Return the (X, Y) coordinate for the center point of the cell that contains the specified text.  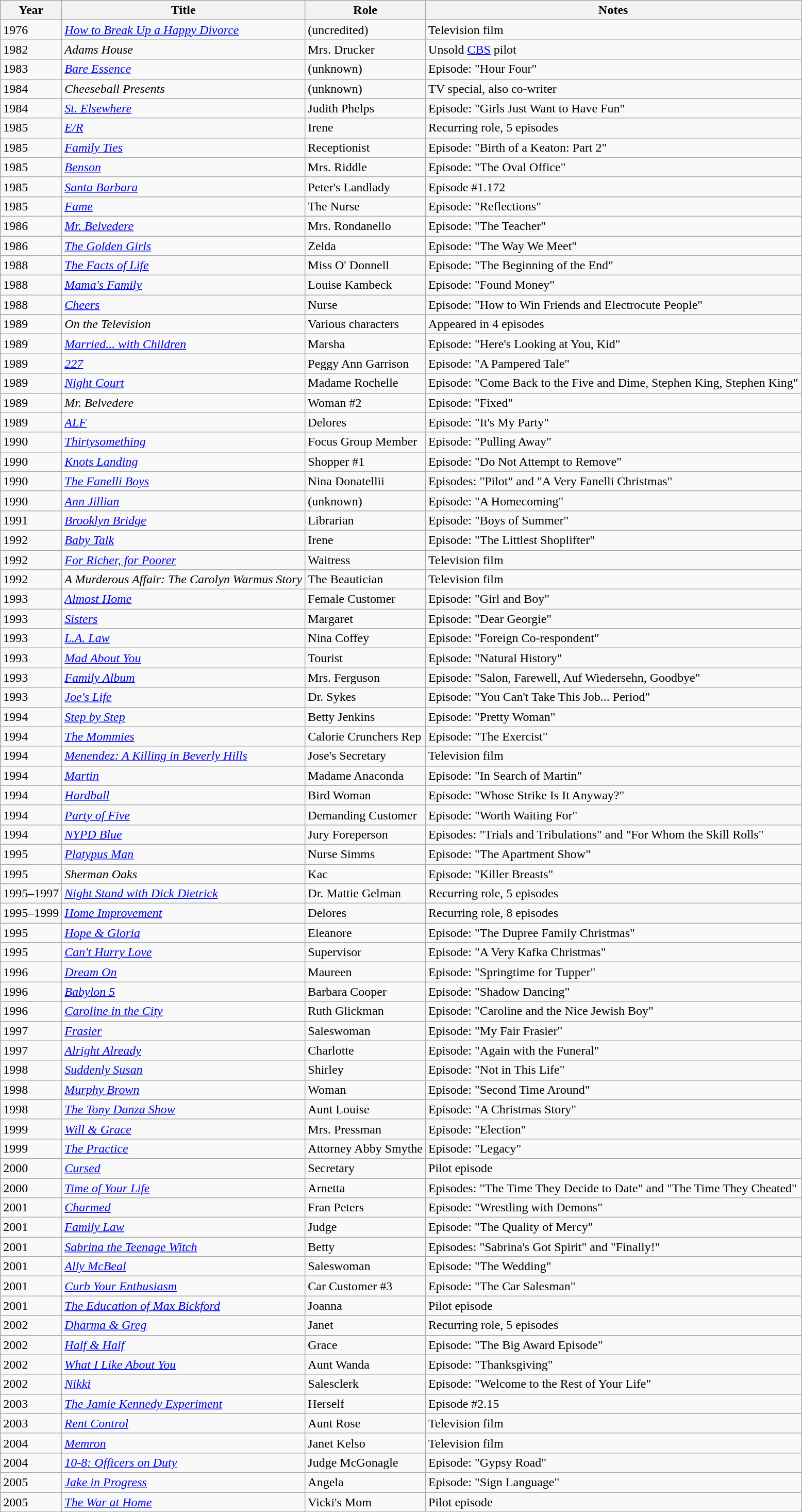
Role (365, 10)
Madame Anaconda (365, 776)
Peggy Ann Garrison (365, 364)
Louise Kambeck (365, 285)
L.A. Law (183, 638)
1982 (31, 50)
Hope & Gloria (183, 933)
Night Stand with Dick Dietrick (183, 894)
Miss O' Donnell (365, 266)
Joe's Life (183, 697)
Mad About You (183, 658)
The Jamie Kennedy Experiment (183, 1404)
Judge McGonagle (365, 1462)
10-8: Officers on Duty (183, 1462)
Episode: "Again with the Funeral" (613, 1050)
The Practice (183, 1148)
1976 (31, 30)
Episode: "Not in This Life" (613, 1070)
Episode: "The Dupree Family Christmas" (613, 933)
Episode: "Pretty Woman" (613, 717)
For Richer, for Poorer (183, 560)
Episode: "Welcome to the Rest of Your Life" (613, 1384)
Attorney Abby Smythe (365, 1148)
Unsold CBS pilot (613, 50)
Baby Talk (183, 540)
The Nurse (365, 206)
Episode: "The Apartment Show" (613, 854)
Episode: "Fixed" (613, 403)
Receptionist (365, 147)
Hardball (183, 795)
Cheers (183, 305)
Episode: "A Very Kafka Christmas" (613, 952)
Party of Five (183, 815)
Episode: "Thanksgiving" (613, 1365)
Episode: "Election" (613, 1129)
Salesclerk (365, 1384)
Zelda (365, 246)
Episode: "How to Win Friends and Electrocute People" (613, 305)
Episode: "The Car Salesman" (613, 1286)
Episode #1.172 (613, 187)
Shopper #1 (365, 462)
Episode: "Legacy" (613, 1148)
TV special, also co-writer (613, 89)
Episodes: "Trials and Tribulations" and "For Whom the Skill Rolls" (613, 834)
Almost Home (183, 599)
Janet (365, 1325)
Supervisor (365, 952)
The Beautician (365, 580)
Time of Your Life (183, 1188)
Mrs. Ferguson (365, 678)
Brooklyn Bridge (183, 520)
Episode: "Gypsy Road" (613, 1462)
Adams House (183, 50)
Recurring role, 8 episodes (613, 913)
Episode: "The Wedding" (613, 1267)
Platypus Man (183, 854)
Appeared in 4 episodes (613, 324)
Memron (183, 1443)
Knots Landing (183, 462)
Episodes: "Sabrina's Got Spirit" and "Finally!" (613, 1247)
Judge (365, 1227)
Episode: "A Christmas Story" (613, 1109)
Episode: "Sign Language" (613, 1482)
Charlotte (365, 1050)
Benson (183, 167)
Arnetta (365, 1188)
Episode: "Birth of a Keaton: Part 2" (613, 147)
Episode: "The Beginning of the End" (613, 266)
Episode: "It's My Party" (613, 422)
Episode: "Hour Four" (613, 69)
Kac (365, 874)
Dr. Mattie Gelman (365, 894)
The Education of Max Bickford (183, 1306)
Maureen (365, 972)
Demanding Customer (365, 815)
Episode: "The Teacher" (613, 226)
Female Customer (365, 599)
Episode: "You Can't Take This Job... Period" (613, 697)
Woman #2 (365, 403)
Episode: "Girls Just Want to Have Fun" (613, 108)
1995–1997 (31, 894)
Title (183, 10)
Aunt Louise (365, 1109)
Nina Donatellii (365, 481)
Episode: "Girl and Boy" (613, 599)
Car Customer #3 (365, 1286)
Grace (365, 1345)
Episode: "Worth Waiting For" (613, 815)
Can't Hurry Love (183, 952)
Alright Already (183, 1050)
Episode: "Found Money" (613, 285)
Episode: "In Search of Martin" (613, 776)
E/R (183, 128)
Caroline in the City (183, 1011)
Episode: "A Homecoming" (613, 501)
Episode: "Caroline and the Nice Jewish Boy" (613, 1011)
Episode: "The Littlest Shoplifter" (613, 540)
Woman (365, 1090)
St. Elsewhere (183, 108)
Jose's Secretary (365, 756)
The War at Home (183, 1502)
Shirley (365, 1070)
ALF (183, 422)
Notes (613, 10)
Thirtysomething (183, 442)
Episode: "Natural History" (613, 658)
Mrs. Drucker (365, 50)
Sabrina the Teenage Witch (183, 1247)
Episode: "Here's Looking at You, Kid" (613, 344)
Ann Jillian (183, 501)
Episode: "The Big Award Episode" (613, 1345)
Secretary (365, 1168)
Episode: "Do Not Attempt to Remove" (613, 462)
Episode: "Springtime for Tupper" (613, 972)
227 (183, 364)
Janet Kelso (365, 1443)
Fame (183, 206)
Episode: "The Oval Office" (613, 167)
Episode: "Foreign Co-respondent" (613, 638)
Fran Peters (365, 1208)
What I Like About You (183, 1365)
Betty (365, 1247)
The Golden Girls (183, 246)
Librarian (365, 520)
Curb Your Enthusiasm (183, 1286)
Home Improvement (183, 913)
Frasier (183, 1031)
Murphy Brown (183, 1090)
Dr. Sykes (365, 697)
Step by Step (183, 717)
Cheeseball Presents (183, 89)
Episode: "A Pampered Tale" (613, 364)
Episodes: "Pilot" and "A Very Fanelli Christmas" (613, 481)
Mama's Family (183, 285)
Joanna (365, 1306)
Married... with Children (183, 344)
Episode #2.15 (613, 1404)
1983 (31, 69)
1991 (31, 520)
The Mommies (183, 736)
Angela (365, 1482)
Cursed (183, 1168)
Episode: "Wrestling with Demons" (613, 1208)
Nikki (183, 1384)
Tourist (365, 658)
Focus Group Member (365, 442)
Bare Essence (183, 69)
Mrs. Rondanello (365, 226)
Herself (365, 1404)
How to Break Up a Happy Divorce (183, 30)
Family Ties (183, 147)
Night Court (183, 383)
Episode: "The Quality of Mercy" (613, 1227)
Mrs. Pressman (365, 1129)
Betty Jenkins (365, 717)
Episode: "The Way We Meet" (613, 246)
Various characters (365, 324)
On the Television (183, 324)
Dream On (183, 972)
Episode: "The Exercist" (613, 736)
Episode: "Salon, Farewell, Auf Wiedersehn, Goodbye" (613, 678)
Half & Half (183, 1345)
Suddenly Susan (183, 1070)
Peter's Landlady (365, 187)
Menendez: A Killing in Beverly Hills (183, 756)
Mrs. Riddle (365, 167)
Sherman Oaks (183, 874)
Family Law (183, 1227)
Will & Grace (183, 1129)
Nurse (365, 305)
Waitress (365, 560)
The Tony Danza Show (183, 1109)
Episode: "Boys of Summer" (613, 520)
Judith Phelps (365, 108)
(uncredited) (365, 30)
Episode: "Come Back to the Five and Dime, Stephen King, Stephen King" (613, 383)
Ally McBeal (183, 1267)
Charmed (183, 1208)
Santa Barbara (183, 187)
Year (31, 10)
Margaret (365, 619)
Aunt Wanda (365, 1365)
Episode: "Reflections" (613, 206)
Episode: "Whose Strike Is It Anyway?" (613, 795)
Sisters (183, 619)
Jake in Progress (183, 1482)
Eleanore (365, 933)
Ruth Glickman (365, 1011)
Aunt Rose (365, 1423)
Family Album (183, 678)
1995–1999 (31, 913)
Madame Rochelle (365, 383)
Nurse Simms (365, 854)
Dharma & Greg (183, 1325)
Episode: "Dear Georgie" (613, 619)
Episodes: "The Time They Decide to Date" and "The Time They Cheated" (613, 1188)
Episode: "Second Time Around" (613, 1090)
Vicki's Mom (365, 1502)
NYPD Blue (183, 834)
Nina Coffey (365, 638)
A Murderous Affair: The Carolyn Warmus Story (183, 580)
The Fanelli Boys (183, 481)
Episode: "Shadow Dancing" (613, 992)
Rent Control (183, 1423)
Episode: "My Fair Frasier" (613, 1031)
Calorie Crunchers Rep (365, 736)
Martin (183, 776)
Jury Foreperson (365, 834)
Barbara Cooper (365, 992)
The Facts of Life (183, 266)
Episode: "Killer Breasts" (613, 874)
Episode: "Pulling Away" (613, 442)
Bird Woman (365, 795)
Babylon 5 (183, 992)
Marsha (365, 344)
